Provide the (X, Y) coordinate of the cell's center where the given text is located.  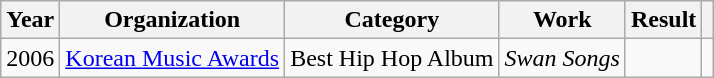
Work (562, 20)
Category (392, 20)
Swan Songs (562, 58)
Best Hip Hop Album (392, 58)
Result (663, 20)
2006 (30, 58)
Year (30, 20)
Korean Music Awards (172, 58)
Organization (172, 20)
